Extract the [X, Y] coordinate from the center of the cell holding the provided text.  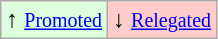
↑ Promoted [54, 20]
↓ Relegated [162, 20]
